Pinpoint the cell where the given text exists, returning its (x, y) midpoint coordinate. 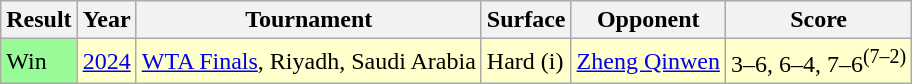
Zheng Qinwen (648, 62)
2024 (106, 62)
Surface (526, 20)
WTA Finals, Riyadh, Saudi Arabia (308, 62)
Year (106, 20)
Result (39, 20)
Opponent (648, 20)
Hard (i) (526, 62)
Win (39, 62)
Score (818, 20)
3–6, 6–4, 7–6(7–2) (818, 62)
Tournament (308, 20)
